Return (x, y) of the center of cell containing provided text 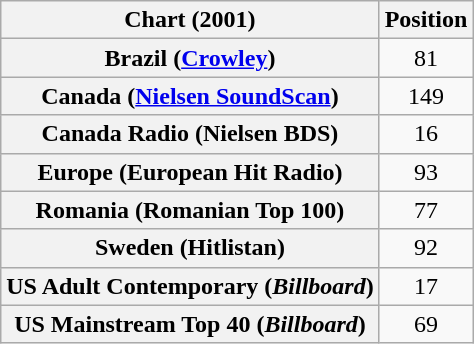
Canada (Nielsen SoundScan) (190, 96)
93 (426, 172)
16 (426, 134)
Sweden (Hitlistan) (190, 248)
149 (426, 96)
US Adult Contemporary (Billboard) (190, 286)
Brazil (Crowley) (190, 58)
Canada Radio (Nielsen BDS) (190, 134)
Chart (2001) (190, 20)
Romania (Romanian Top 100) (190, 210)
Europe (European Hit Radio) (190, 172)
Position (426, 20)
81 (426, 58)
77 (426, 210)
US Mainstream Top 40 (Billboard) (190, 324)
92 (426, 248)
17 (426, 286)
69 (426, 324)
